Locate the cell with the specified text and output its (X, Y) center coordinate. 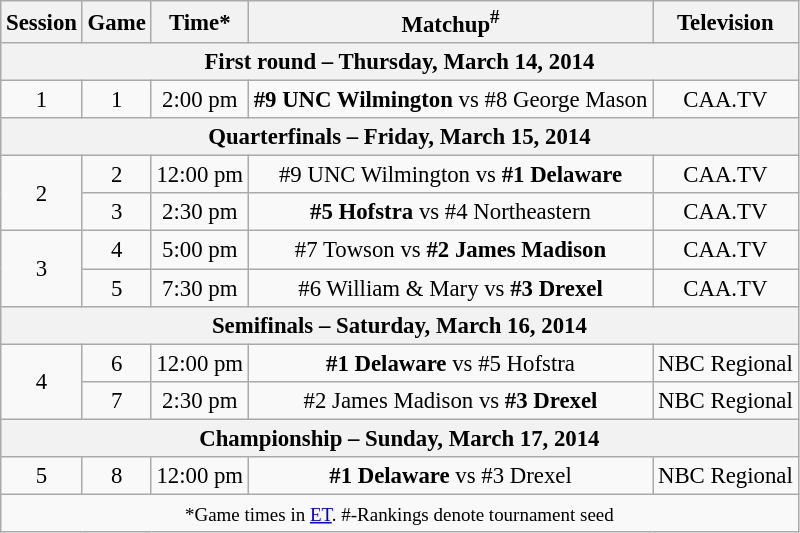
2:00 pm (200, 100)
Game (116, 22)
#1 Delaware vs #3 Drexel (450, 476)
8 (116, 476)
Quarterfinals – Friday, March 15, 2014 (400, 137)
Session (42, 22)
Semifinals – Saturday, March 16, 2014 (400, 325)
6 (116, 363)
7:30 pm (200, 288)
#7 Towson vs #2 James Madison (450, 250)
#9 UNC Wilmington vs #8 George Mason (450, 100)
First round – Thursday, March 14, 2014 (400, 62)
Matchup# (450, 22)
Television (726, 22)
#6 William & Mary vs #3 Drexel (450, 288)
Time* (200, 22)
Championship – Sunday, March 17, 2014 (400, 438)
#5 Hofstra vs #4 Northeastern (450, 213)
#2 James Madison vs #3 Drexel (450, 400)
#9 UNC Wilmington vs #1 Delaware (450, 175)
7 (116, 400)
5:00 pm (200, 250)
#1 Delaware vs #5 Hofstra (450, 363)
*Game times in ET. #-Rankings denote tournament seed (400, 513)
